Detect which cell encompasses the target text, then output its (X, Y) center coordinate. 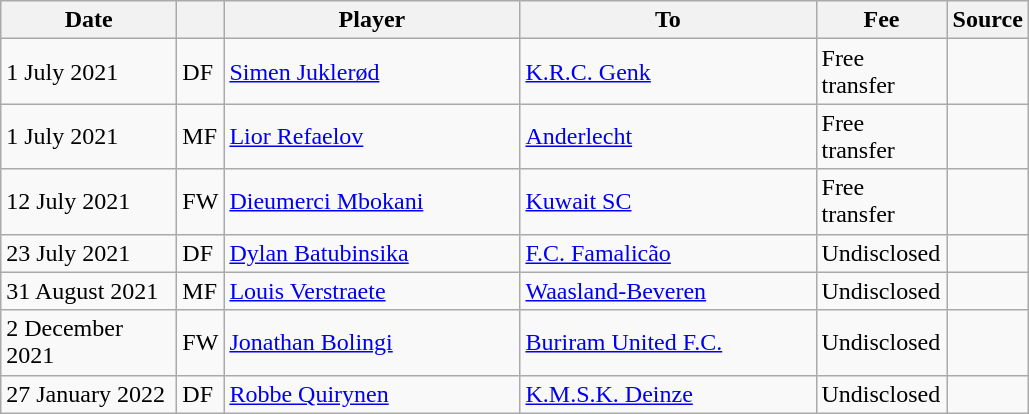
To (668, 20)
Fee (882, 20)
Kuwait SC (668, 202)
Robbe Quirynen (372, 394)
K.R.C. Genk (668, 72)
Jonathan Bolingi (372, 342)
Dylan Batubinsika (372, 253)
Louis Verstraete (372, 291)
12 July 2021 (89, 202)
Player (372, 20)
Anderlecht (668, 136)
Date (89, 20)
Lior Refaelov (372, 136)
Buriram United F.C. (668, 342)
Source (988, 20)
F.C. Famalicão (668, 253)
31 August 2021 (89, 291)
23 July 2021 (89, 253)
27 January 2022 (89, 394)
K.M.S.K. Deinze (668, 394)
Dieumerci Mbokani (372, 202)
2 December 2021 (89, 342)
Simen Juklerød (372, 72)
Waasland-Beveren (668, 291)
